Identify which cell holds the provided text, then report its (X, Y) central coordinate. 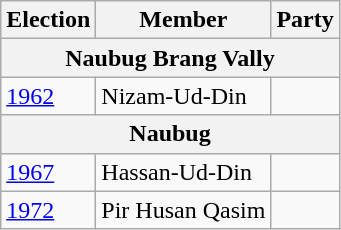
Naubug Brang Vally (170, 58)
Nizam-Ud-Din (184, 96)
Hassan-Ud-Din (184, 172)
Naubug (170, 134)
1967 (48, 172)
1962 (48, 96)
Election (48, 20)
Party (305, 20)
Pir Husan Qasim (184, 210)
Member (184, 20)
1972 (48, 210)
